Search for the cell housing the specified text and yield its (x, y) center coordinate. 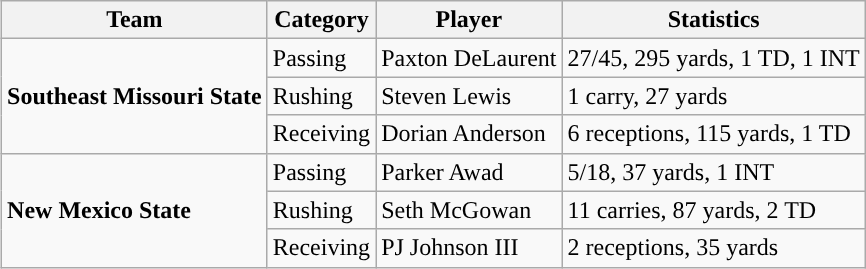
Seth McGowan (469, 210)
27/45, 295 yards, 1 TD, 1 INT (714, 58)
PJ Johnson III (469, 248)
1 carry, 27 yards (714, 96)
5/18, 37 yards, 1 INT (714, 172)
11 carries, 87 yards, 2 TD (714, 210)
Statistics (714, 20)
Dorian Anderson (469, 134)
Southeast Missouri State (135, 96)
Paxton DeLaurent (469, 58)
Parker Awad (469, 172)
Steven Lewis (469, 96)
6 receptions, 115 yards, 1 TD (714, 134)
Player (469, 20)
New Mexico State (135, 210)
Team (135, 20)
2 receptions, 35 yards (714, 248)
Category (321, 20)
